Scan for the cell matching the given text and deliver its [x, y] coordinate at center. 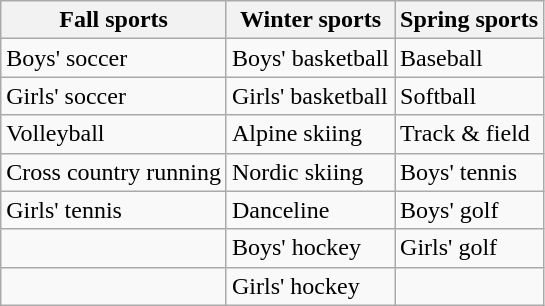
Track & field [470, 134]
Fall sports [114, 20]
Softball [470, 96]
Boys' golf [470, 210]
Volleyball [114, 134]
Girls' tennis [114, 210]
Baseball [470, 58]
Girls' golf [470, 248]
Boys' tennis [470, 172]
Girls' soccer [114, 96]
Alpine skiing [310, 134]
Nordic skiing [310, 172]
Girls' basketball [310, 96]
Cross country running [114, 172]
Girls' hockey [310, 286]
Danceline [310, 210]
Boys' hockey [310, 248]
Boys' soccer [114, 58]
Boys' basketball [310, 58]
Winter sports [310, 20]
Spring sports [470, 20]
